From the cell containing the given text, extract its center point as [x, y] coordinate. 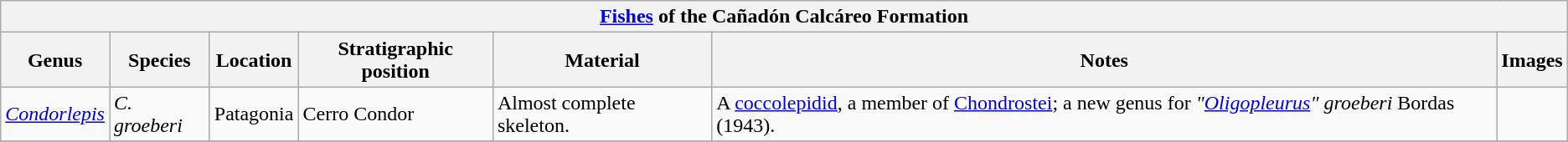
Fishes of the Cañadón Calcáreo Formation [784, 17]
Notes [1104, 60]
Cerro Condor [395, 114]
Stratigraphic position [395, 60]
A coccolepidid, a member of Chondrostei; a new genus for "Oligopleurus" groeberi Bordas (1943). [1104, 114]
Genus [55, 60]
Species [159, 60]
Material [601, 60]
Condorlepis [55, 114]
Images [1532, 60]
Patagonia [254, 114]
Almost complete skeleton. [601, 114]
C. groeberi [159, 114]
Location [254, 60]
